Pinpoint the cell where the given text exists, returning its (x, y) midpoint coordinate. 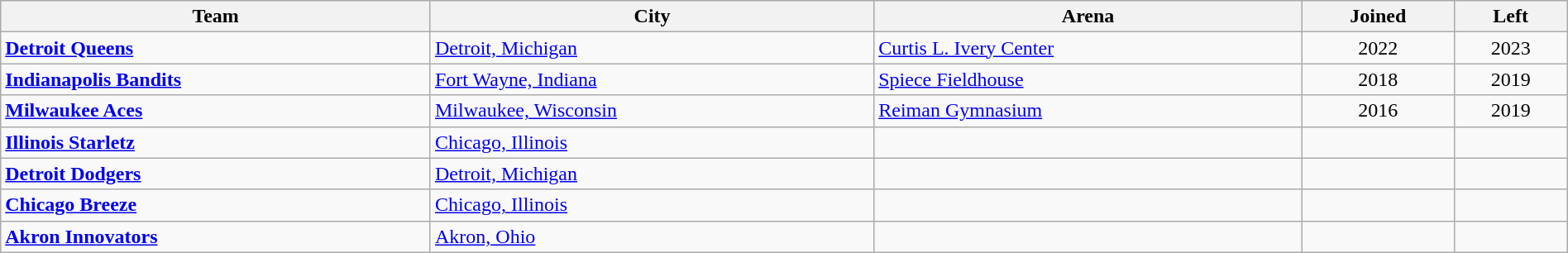
Illinois Starletz (216, 142)
Fort Wayne, Indiana (652, 79)
Detroit Dodgers (216, 174)
Spiece Fieldhouse (1088, 79)
2022 (1378, 48)
2018 (1378, 79)
2023 (1510, 48)
Curtis L. Ivery Center (1088, 48)
Detroit Queens (216, 48)
City (652, 17)
Indianapolis Bandits (216, 79)
2016 (1378, 111)
Team (216, 17)
Chicago Breeze (216, 205)
Akron, Ohio (652, 236)
Milwaukee Aces (216, 111)
Arena (1088, 17)
Left (1510, 17)
Akron Innovators (216, 236)
Reiman Gymnasium (1088, 111)
Joined (1378, 17)
Milwaukee, Wisconsin (652, 111)
